Detect which cell encompasses the target text, then output its [x, y] center coordinate. 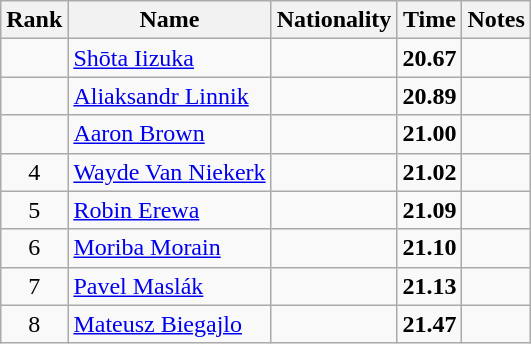
20.89 [430, 96]
Robin Erewa [170, 210]
Nationality [334, 20]
21.02 [430, 172]
Pavel Maslák [170, 286]
4 [34, 172]
Wayde Van Niekerk [170, 172]
Name [170, 20]
21.00 [430, 134]
Notes [496, 20]
21.47 [430, 324]
20.67 [430, 58]
Time [430, 20]
8 [34, 324]
6 [34, 248]
Aaron Brown [170, 134]
21.10 [430, 248]
7 [34, 286]
5 [34, 210]
Shōta Iizuka [170, 58]
21.09 [430, 210]
Aliaksandr Linnik [170, 96]
Rank [34, 20]
Moriba Morain [170, 248]
Mateusz Biegajlo [170, 324]
21.13 [430, 286]
